Return the (X, Y) coordinate for the center point of the cell that contains the specified text.  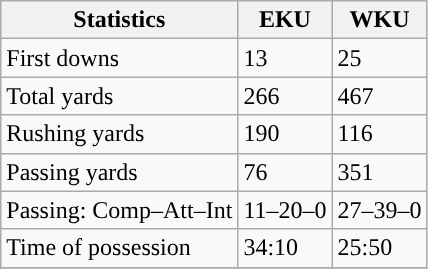
Total yards (120, 96)
Statistics (120, 20)
76 (285, 172)
Passing yards (120, 172)
351 (380, 172)
Rushing yards (120, 134)
First downs (120, 58)
Passing: Comp–Att–Int (120, 210)
EKU (285, 20)
27–39–0 (380, 210)
25:50 (380, 248)
34:10 (285, 248)
467 (380, 96)
Time of possession (120, 248)
116 (380, 134)
266 (285, 96)
25 (380, 58)
13 (285, 58)
190 (285, 134)
WKU (380, 20)
11–20–0 (285, 210)
